For the text-containing cell, return its midpoint in (X, Y) coordinate format. 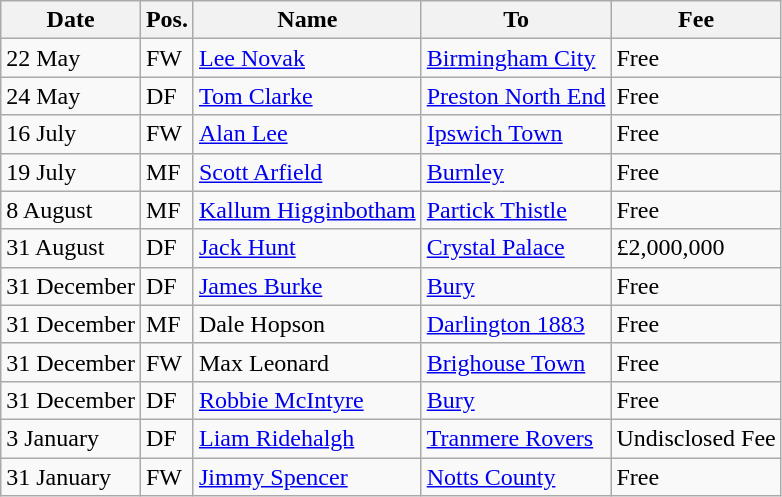
Name (307, 20)
Crystal Palace (516, 248)
Brighouse Town (516, 362)
Fee (696, 20)
Robbie McIntyre (307, 400)
Date (71, 20)
Partick Thistle (516, 210)
To (516, 20)
Darlington 1883 (516, 324)
Birmingham City (516, 58)
16 July (71, 134)
Tranmere Rovers (516, 438)
22 May (71, 58)
Undisclosed Fee (696, 438)
Jack Hunt (307, 248)
8 August (71, 210)
Burnley (516, 172)
Notts County (516, 477)
Jimmy Spencer (307, 477)
Liam Ridehalgh (307, 438)
James Burke (307, 286)
24 May (71, 96)
31 January (71, 477)
Ipswich Town (516, 134)
Scott Arfield (307, 172)
Pos. (166, 20)
Lee Novak (307, 58)
31 August (71, 248)
Max Leonard (307, 362)
3 January (71, 438)
£2,000,000 (696, 248)
Tom Clarke (307, 96)
Kallum Higginbotham (307, 210)
Alan Lee (307, 134)
Dale Hopson (307, 324)
Preston North End (516, 96)
19 July (71, 172)
